Output the (X, Y) coordinate of the center of the cell containing the given text.  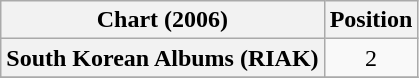
South Korean Albums (RIAK) (162, 58)
Position (371, 20)
2 (371, 58)
Chart (2006) (162, 20)
